Search for the cell housing the specified text and yield its (X, Y) center coordinate. 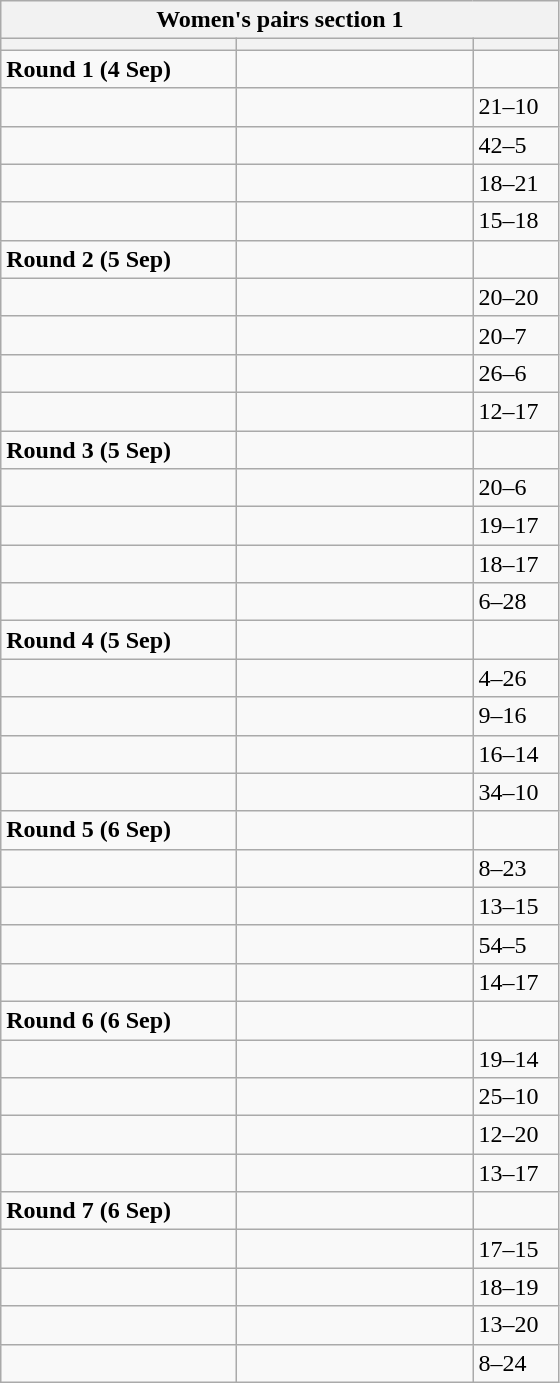
13–17 (516, 1173)
Round 6 (6 Sep) (119, 1020)
42–5 (516, 145)
18–19 (516, 1287)
25–10 (516, 1097)
6–28 (516, 602)
19–17 (516, 526)
Round 3 (5 Sep) (119, 449)
18–21 (516, 183)
17–15 (516, 1249)
21–10 (516, 107)
Round 2 (5 Sep) (119, 259)
Round 4 (5 Sep) (119, 640)
54–5 (516, 944)
8–23 (516, 868)
12–20 (516, 1135)
9–16 (516, 716)
15–18 (516, 221)
20–20 (516, 297)
19–14 (516, 1059)
13–20 (516, 1325)
12–17 (516, 411)
20–7 (516, 335)
16–14 (516, 754)
26–6 (516, 373)
14–17 (516, 982)
4–26 (516, 678)
8–24 (516, 1363)
Round 5 (6 Sep) (119, 830)
Round 1 (4 Sep) (119, 69)
18–17 (516, 564)
20–6 (516, 488)
34–10 (516, 792)
Women's pairs section 1 (280, 20)
13–15 (516, 906)
Round 7 (6 Sep) (119, 1211)
